Find where the given text appears and provide that cell's center as (X, Y) coordinate. 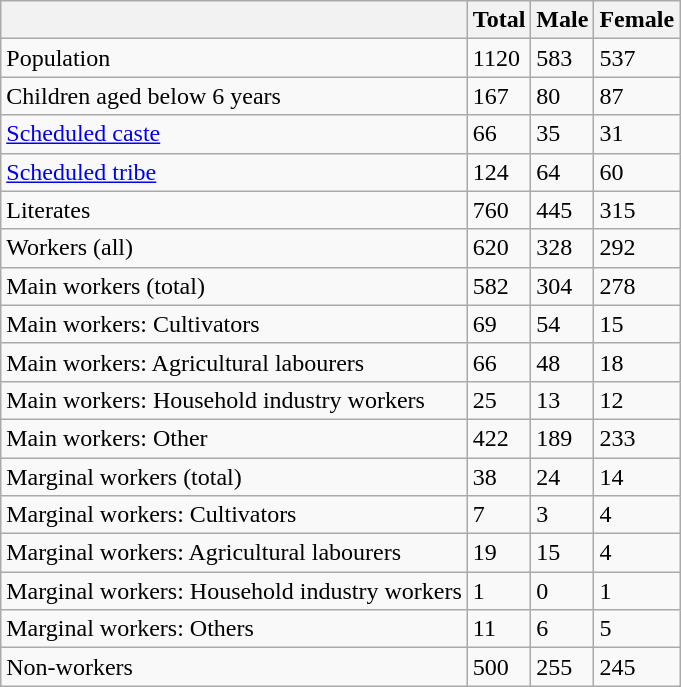
80 (562, 96)
Main workers: Other (234, 438)
12 (637, 400)
Workers (all) (234, 248)
7 (499, 515)
Marginal workers (total) (234, 477)
1120 (499, 58)
Non-workers (234, 667)
328 (562, 248)
38 (499, 477)
Main workers (total) (234, 286)
0 (562, 591)
278 (637, 286)
Main workers: Household industry workers (234, 400)
Children aged below 6 years (234, 96)
Scheduled tribe (234, 172)
14 (637, 477)
18 (637, 362)
11 (499, 629)
25 (499, 400)
24 (562, 477)
583 (562, 58)
422 (499, 438)
Marginal workers: Others (234, 629)
5 (637, 629)
124 (499, 172)
Marginal workers: Agricultural labourers (234, 553)
Male (562, 20)
Literates (234, 210)
445 (562, 210)
245 (637, 667)
Female (637, 20)
233 (637, 438)
Main workers: Agricultural labourers (234, 362)
69 (499, 324)
620 (499, 248)
19 (499, 553)
582 (499, 286)
760 (499, 210)
537 (637, 58)
64 (562, 172)
6 (562, 629)
Total (499, 20)
31 (637, 134)
Marginal workers: Cultivators (234, 515)
Main workers: Cultivators (234, 324)
Scheduled caste (234, 134)
54 (562, 324)
48 (562, 362)
189 (562, 438)
Marginal workers: Household industry workers (234, 591)
60 (637, 172)
Population (234, 58)
87 (637, 96)
35 (562, 134)
255 (562, 667)
500 (499, 667)
3 (562, 515)
304 (562, 286)
315 (637, 210)
13 (562, 400)
167 (499, 96)
292 (637, 248)
